Search for the cell housing the specified text and yield its (X, Y) center coordinate. 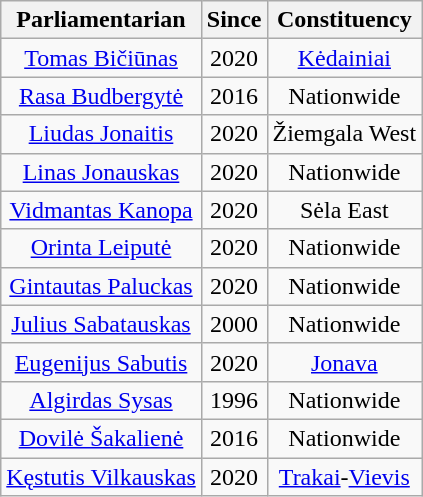
Algirdas Sysas (102, 400)
Vidmantas Kanopa (102, 210)
Dovilė Šakalienė (102, 438)
Tomas Bičiūnas (102, 58)
1996 (234, 400)
Julius Sabatauskas (102, 324)
Rasa Budbergytė (102, 96)
Sėla East (344, 210)
Parliamentarian (102, 20)
Linas Jonauskas (102, 172)
Orinta Leiputė (102, 248)
2000 (234, 324)
Since (234, 20)
Jonava (344, 362)
Constituency (344, 20)
Liudas Jonaitis (102, 134)
Gintautas Paluckas (102, 286)
Trakai-Vievis (344, 477)
Kęstutis Vilkauskas (102, 477)
Kėdainiai (344, 58)
Eugenijus Sabutis (102, 362)
Žiemgala West (344, 134)
